Detect which cell encompasses the target text, then output its (X, Y) center coordinate. 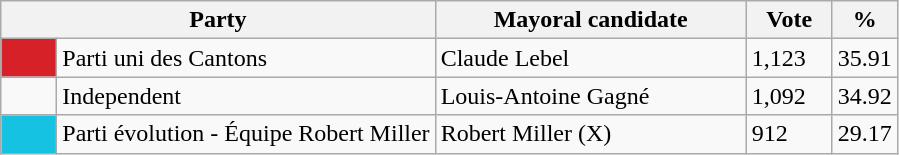
Party (218, 20)
34.92 (864, 96)
Robert Miller (X) (590, 134)
Parti uni des Cantons (246, 58)
Louis-Antoine Gagné (590, 96)
Vote (789, 20)
1,123 (789, 58)
Claude Lebel (590, 58)
Independent (246, 96)
% (864, 20)
Parti évolution - Équipe Robert Miller (246, 134)
912 (789, 134)
1,092 (789, 96)
29.17 (864, 134)
Mayoral candidate (590, 20)
35.91 (864, 58)
